Scan for the cell matching the given text and deliver its (x, y) coordinate at center. 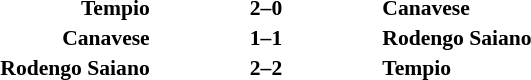
1–1 (266, 38)
